For the text-containing cell, return its midpoint in (X, Y) coordinate format. 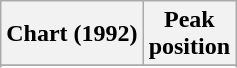
Chart (1992) (72, 34)
Peakposition (189, 34)
